Extract the (X, Y) coordinate from the center of the cell holding the provided text.  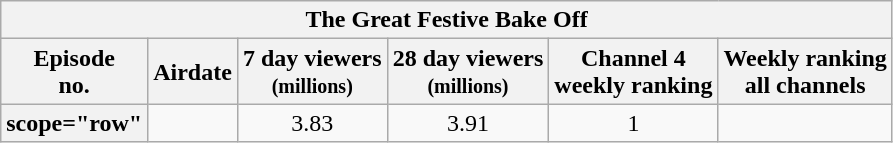
The Great Festive Bake Off (447, 20)
Channel 4weekly ranking (634, 72)
3.91 (468, 123)
28 day viewers(millions) (468, 72)
7 day viewers(millions) (312, 72)
1 (634, 123)
scope="row" (74, 123)
Episodeno. (74, 72)
Weekly rankingall channels (805, 72)
3.83 (312, 123)
Airdate (193, 72)
